Search for the cell housing the specified text and yield its (X, Y) center coordinate. 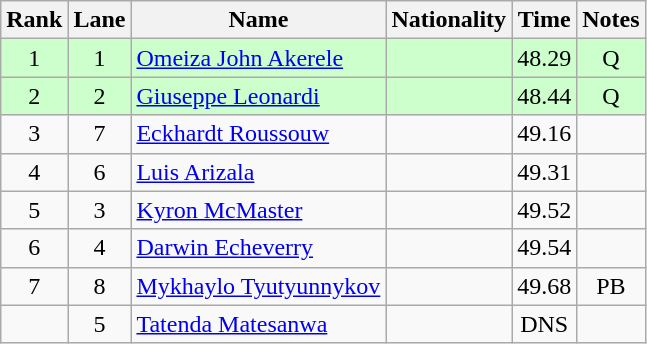
49.52 (544, 210)
Tatenda Matesanwa (258, 324)
Rank (34, 20)
48.29 (544, 58)
Mykhaylo Tyutyunnykov (258, 286)
Name (258, 20)
Kyron McMaster (258, 210)
49.54 (544, 248)
Eckhardt Roussouw (258, 134)
Lane (100, 20)
49.68 (544, 286)
Luis Arizala (258, 172)
Darwin Echeverry (258, 248)
8 (100, 286)
48.44 (544, 96)
Notes (611, 20)
Giuseppe Leonardi (258, 96)
Omeiza John Akerele (258, 58)
Time (544, 20)
49.16 (544, 134)
49.31 (544, 172)
Nationality (449, 20)
PB (611, 286)
DNS (544, 324)
